Extract the (X, Y) coordinate from the center of the cell holding the provided text.  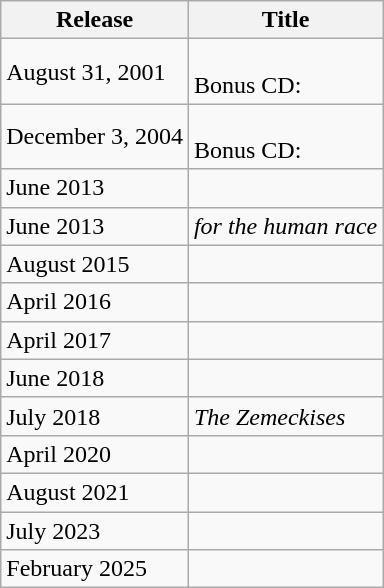
The Zemeckises (285, 416)
April 2017 (95, 340)
April 2020 (95, 454)
August 2021 (95, 492)
June 2018 (95, 378)
August 31, 2001 (95, 72)
for the human race (285, 226)
December 3, 2004 (95, 136)
August 2015 (95, 264)
July 2023 (95, 531)
February 2025 (95, 569)
July 2018 (95, 416)
April 2016 (95, 302)
Release (95, 20)
Title (285, 20)
